For the text-containing cell, return its midpoint in (X, Y) coordinate format. 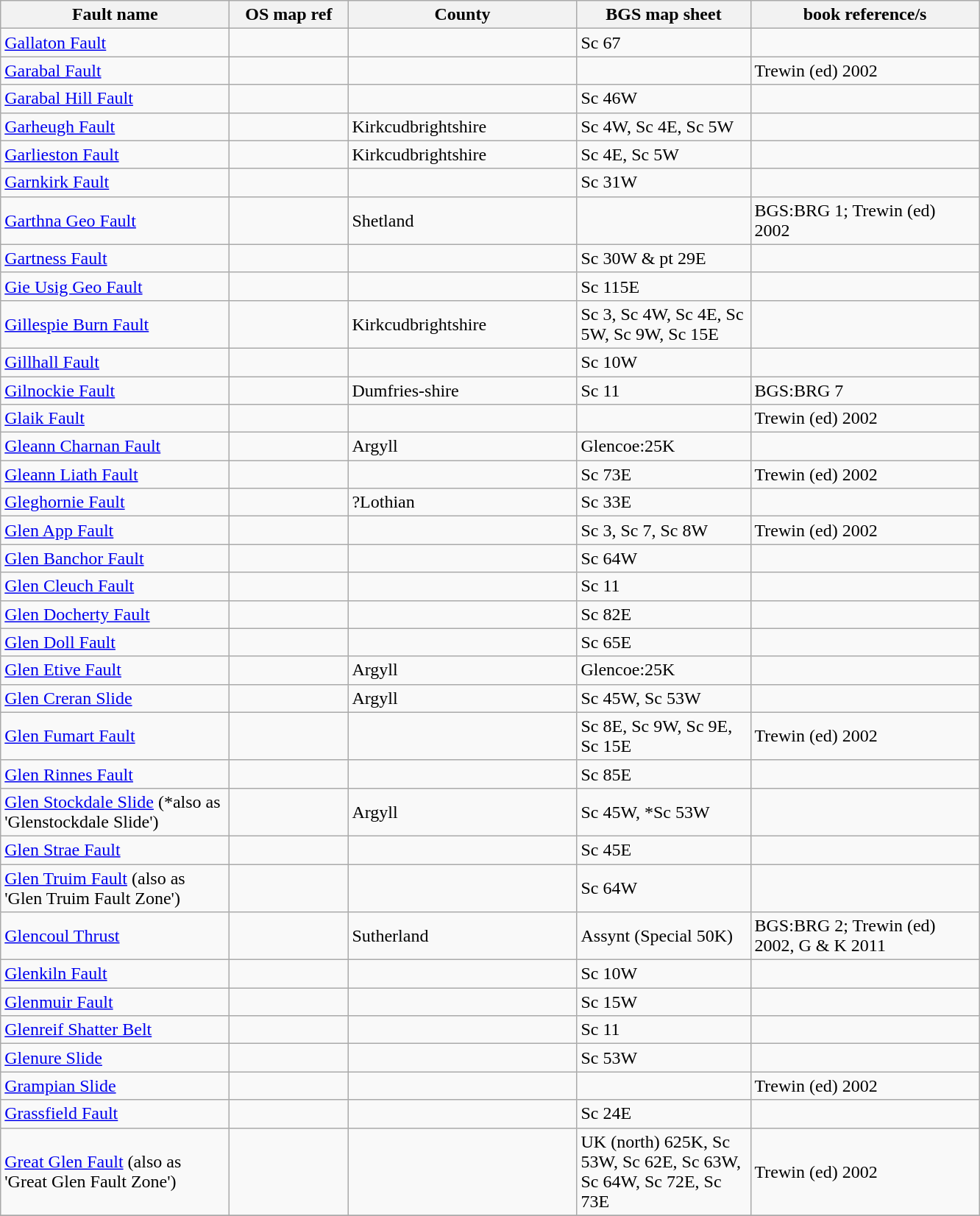
Sc 85E (664, 774)
Glen Docherty Fault (115, 614)
Glen App Fault (115, 530)
Gleghornie Fault (115, 502)
Gleann Charnan Fault (115, 447)
Sc 45W, *Sc 53W (664, 812)
Garabal Fault (115, 71)
Sc 115E (664, 286)
Glenure Slide (115, 1058)
Glenkiln Fault (115, 974)
Sc 8E, Sc 9W, Sc 9E, Sc 15E (664, 736)
Dumfries-shire (462, 391)
Gilnockie Fault (115, 391)
Sc 45E (664, 850)
Glen Truim Fault (also as 'Glen Truim Fault Zone') (115, 887)
BGS map sheet (664, 15)
Gillhall Fault (115, 362)
BGS:BRG 7 (865, 391)
Great Glen Fault (also as 'Great Glen Fault Zone') (115, 1171)
Glen Doll Fault (115, 642)
Sc 4E, Sc 5W (664, 154)
?Lothian (462, 502)
Sc 31W (664, 182)
Sc 33E (664, 502)
Glen Cleuch Fault (115, 586)
Glen Etive Fault (115, 670)
book reference/s (865, 15)
OS map ref (288, 15)
Sc 15W (664, 1002)
Glenmuir Fault (115, 1002)
Glen Creran Slide (115, 698)
Gie Usig Geo Fault (115, 286)
Glaik Fault (115, 419)
Garheugh Fault (115, 127)
Sc 46W (664, 99)
Glen Fumart Fault (115, 736)
County (462, 15)
Gartness Fault (115, 258)
Sc 73E (664, 474)
Garlieston Fault (115, 154)
Grampian Slide (115, 1086)
Glen Banchor Fault (115, 558)
Sc 24E (664, 1114)
Sutherland (462, 936)
Glencoul Thrust (115, 936)
Sc 65E (664, 642)
Sc 3, Sc 4W, Sc 4E, Sc 5W, Sc 9W, Sc 15E (664, 324)
Sc 4W, Sc 4E, Sc 5W (664, 127)
Garnkirk Fault (115, 182)
BGS:BRG 2; Trewin (ed) 2002, G & K 2011 (865, 936)
Sc 30W & pt 29E (664, 258)
Fault name (115, 15)
Assynt (Special 50K) (664, 936)
Sc 53W (664, 1058)
Glen Rinnes Fault (115, 774)
Sc 45W, Sc 53W (664, 698)
BGS:BRG 1; Trewin (ed) 2002 (865, 221)
Gallaton Fault (115, 43)
Glen Stockdale Slide (*also as 'Glenstockdale Slide') (115, 812)
Sc 67 (664, 43)
Gillespie Burn Fault (115, 324)
Sc 3, Sc 7, Sc 8W (664, 530)
Glenreif Shatter Belt (115, 1030)
Gleann Liath Fault (115, 474)
Garthna Geo Fault (115, 221)
Garabal Hill Fault (115, 99)
Shetland (462, 221)
Grassfield Fault (115, 1114)
Glen Strae Fault (115, 850)
Sc 82E (664, 614)
UK (north) 625K, Sc 53W, Sc 62E, Sc 63W, Sc 64W, Sc 72E, Sc 73E (664, 1171)
